Capture the cell that displays the provided text and extract its [x, y] central coordinate. 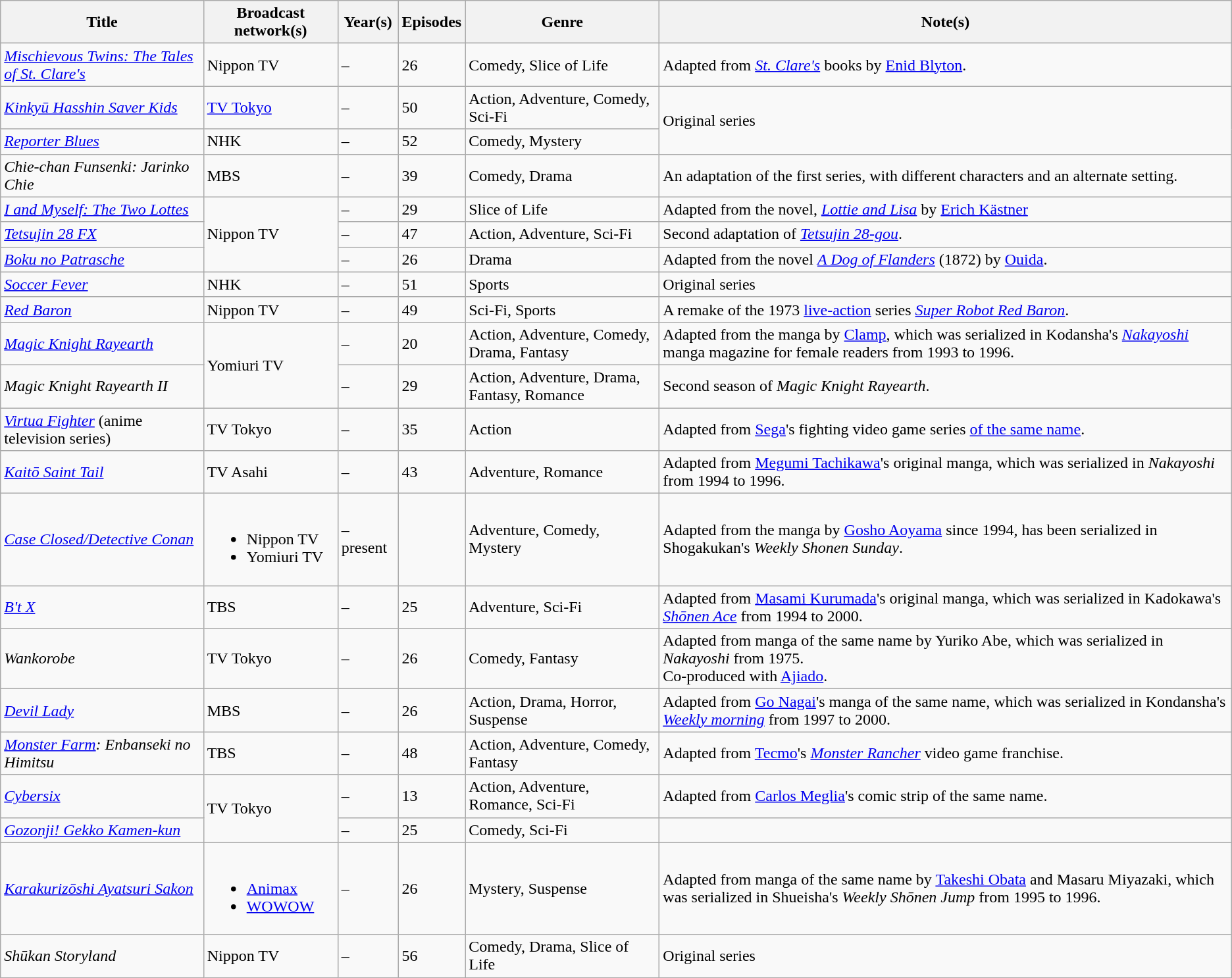
43 [432, 473]
Adapted from the novel, Lottie and Lisa by Erich Kästner [945, 209]
Magic Knight Rayearth [102, 344]
Karakurizōshi Ayatsuri Sakon [102, 888]
Comedy, Mystery [562, 142]
Drama [562, 259]
50 [432, 108]
Sports [562, 284]
Genre [562, 22]
Adapted from Masami Kurumada's original manga, which was serialized in Kadokawa's Shōnen Ace from 1994 to 2000. [945, 607]
52 [432, 142]
Adapted from Carlos Meglia's comic strip of the same name. [945, 796]
Mischievous Twins: The Tales of St. Clare's [102, 64]
Chie-chan Funsenki: Jarinko Chie [102, 175]
B't X [102, 607]
Adventure, Romance [562, 473]
Tetsujin 28 FX [102, 234]
Action, Adventure, Comedy, Fantasy [562, 753]
AnimaxWOWOW [270, 888]
Gozonji! Gekko Kamen-kun [102, 830]
Cybersix [102, 796]
48 [432, 753]
Boku no Patrasche [102, 259]
An adaptation of the first series, with different characters and an alternate setting. [945, 175]
Kinkyū Hasshin Saver Kids [102, 108]
Action [562, 429]
Comedy, Drama, Slice of Life [562, 956]
20 [432, 344]
TV Asahi [270, 473]
Comedy, Fantasy [562, 659]
Soccer Fever [102, 284]
Second adaptation of Tetsujin 28-gou. [945, 234]
Comedy, Sci-Fi [562, 830]
Slice of Life [562, 209]
Case Closed/Detective Conan [102, 540]
39 [432, 175]
35 [432, 429]
Adapted from Sega's fighting video game series of the same name. [945, 429]
Reporter Blues [102, 142]
Red Baron [102, 309]
Action, Adventure, Comedy, Sci-Fi [562, 108]
Mystery, Suspense [562, 888]
Action, Drama, Horror, Suspense [562, 711]
51 [432, 284]
56 [432, 956]
Action, Adventure, Comedy, Drama, Fantasy [562, 344]
13 [432, 796]
Yomiuri TV [270, 365]
Shūkan Storyland [102, 956]
Adapted from Go Nagai's manga of the same name, which was serialized in Kondansha's Weekly morning from 1997 to 2000. [945, 711]
Broadcast network(s) [270, 22]
Devil Lady [102, 711]
Adapted from St. Clare's books by Enid Blyton. [945, 64]
Adapted from manga of the same name by Takeshi Obata and Masaru Miyazaki, which was serialized in Shueisha's Weekly Shōnen Jump from 1995 to 1996. [945, 888]
I and Myself: The Two Lottes [102, 209]
Action, Adventure, Sci-Fi [562, 234]
Kaitō Saint Tail [102, 473]
Year(s) [368, 22]
Title [102, 22]
Sci-Fi, Sports [562, 309]
Adapted from Megumi Tachikawa's original manga, which was serialized in Nakayoshi from 1994 to 1996. [945, 473]
Note(s) [945, 22]
Action, Adventure, Drama, Fantasy, Romance [562, 386]
47 [432, 234]
Virtua Fighter (anime television series) [102, 429]
Adapted from the novel A Dog of Flanders (1872) by Ouida. [945, 259]
Adapted from manga of the same name by Yuriko Abe, which was serialized in Nakayoshi from 1975.Co-produced with Ajiado. [945, 659]
Action, Adventure, Romance, Sci-Fi [562, 796]
Adventure, Comedy, Mystery [562, 540]
Comedy, Slice of Life [562, 64]
Comedy, Drama [562, 175]
Second season of Magic Knight Rayearth. [945, 386]
Adapted from Tecmo's Monster Rancher video game franchise. [945, 753]
Magic Knight Rayearth II [102, 386]
Adapted from the manga by Gosho Aoyama since 1994, has been serialized in Shogakukan's Weekly Shonen Sunday. [945, 540]
Adventure, Sci-Fi [562, 607]
Episodes [432, 22]
– present [368, 540]
Monster Farm: Enbanseki no Himitsu [102, 753]
49 [432, 309]
A remake of the 1973 live-action series Super Robot Red Baron. [945, 309]
Wankorobe [102, 659]
Nippon TVYomiuri TV [270, 540]
Adapted from the manga by Clamp, which was serialized in Kodansha's Nakayoshi manga magazine for female readers from 1993 to 1996. [945, 344]
